Provide the [X, Y] coordinate of the cell's center where the given text is located.  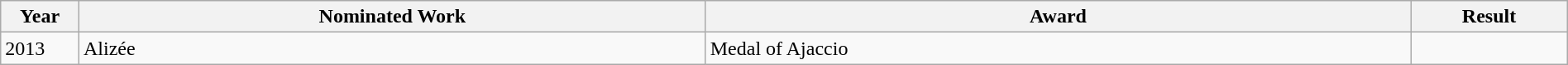
Result [1489, 17]
Nominated Work [392, 17]
Year [40, 17]
Alizée [392, 48]
Medal of Ajaccio [1059, 48]
Award [1059, 17]
2013 [40, 48]
